Extract the (x, y) coordinate from the center of the cell holding the provided text.  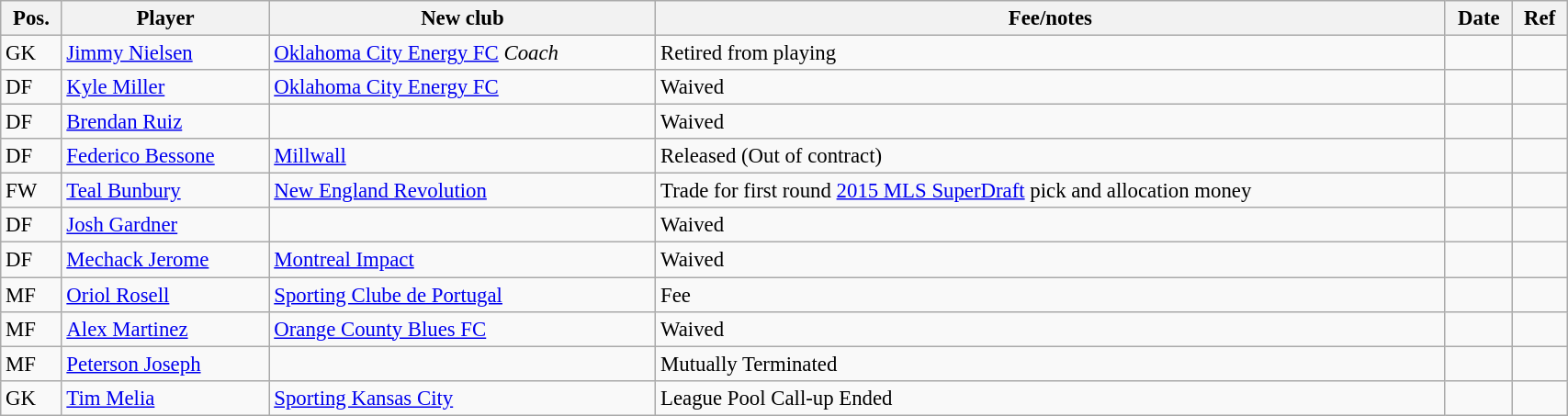
Ref (1540, 18)
Teal Bunbury (165, 191)
Oklahoma City Energy FC (463, 87)
Orange County Blues FC (463, 329)
Jimmy Nielsen (165, 53)
Sporting Kansas City (463, 398)
League Pool Call-up Ended (1051, 398)
Mutually Terminated (1051, 364)
Tim Melia (165, 398)
Mechack Jerome (165, 260)
Sporting Clube de Portugal (463, 295)
Oklahoma City Energy FC Coach (463, 53)
Millwall (463, 156)
Pos. (31, 18)
Fee/notes (1051, 18)
Josh Gardner (165, 225)
Peterson Joseph (165, 364)
New club (463, 18)
Oriol Rosell (165, 295)
New England Revolution (463, 191)
Fee (1051, 295)
Montreal Impact (463, 260)
Retired from playing (1051, 53)
Kyle Miller (165, 87)
Federico Bessone (165, 156)
Brendan Ruiz (165, 122)
Date (1479, 18)
FW (31, 191)
Released (Out of contract) (1051, 156)
Alex Martinez (165, 329)
Player (165, 18)
Trade for first round 2015 MLS SuperDraft pick and allocation money (1051, 191)
